Provide the [X, Y] coordinate of the cell's center where the given text is located.  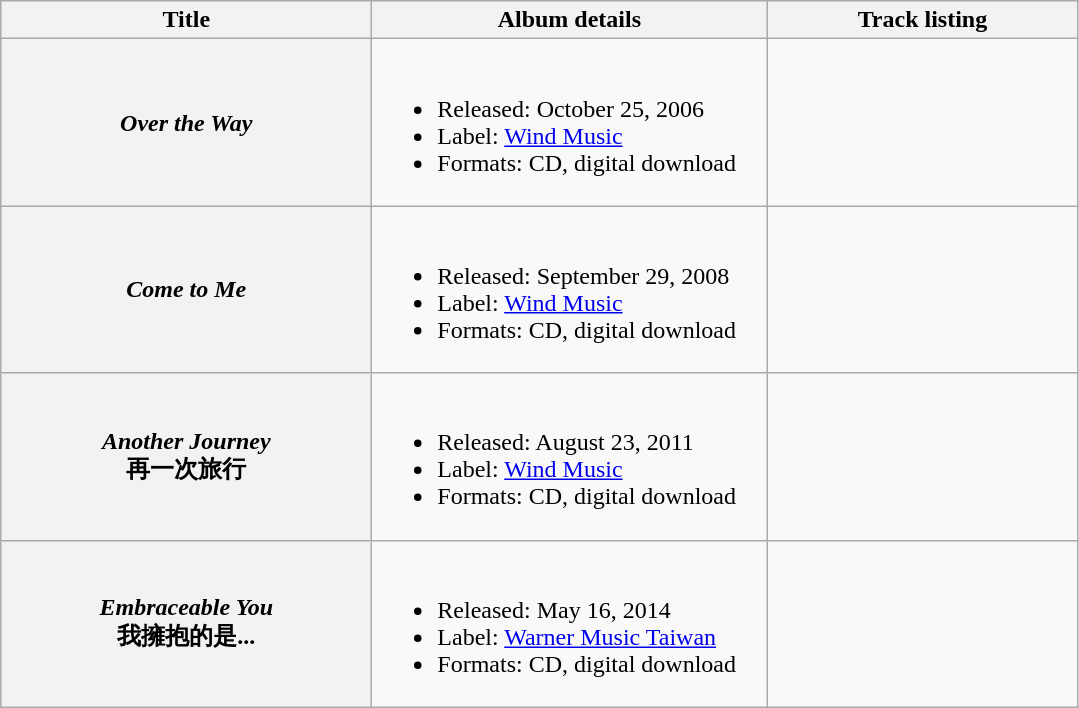
Track listing [922, 20]
Released: May 16, 2014Label: Warner Music TaiwanFormats: CD, digital download [570, 624]
Another Journey 再一次旅行 [186, 456]
Released: September 29, 2008Label: Wind MusicFormats: CD, digital download [570, 290]
Title [186, 20]
Come to Me [186, 290]
Over the Way [186, 122]
Released: October 25, 2006Label: Wind MusicFormats: CD, digital download [570, 122]
Released: August 23, 2011Label: Wind MusicFormats: CD, digital download [570, 456]
Embraceable You 我擁抱的是... [186, 624]
Album details [570, 20]
